Return [X, Y] of the center of cell containing provided text 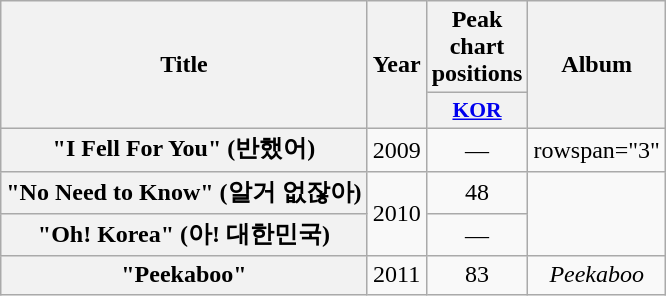
48 [477, 192]
Peak chart positions [477, 47]
KOR [477, 111]
2009 [396, 150]
83 [477, 275]
Album [597, 65]
"I Fell For You" (반했어) [184, 150]
2011 [396, 275]
rowspan="3" [597, 150]
2010 [396, 214]
"No Need to Know" (알거 없잖아) [184, 192]
"Oh! Korea" (아! 대한민국) [184, 236]
Peekaboo [597, 275]
Title [184, 65]
"Peekaboo" [184, 275]
Year [396, 65]
